Return the [x, y] coordinate for the center point of the cell that contains the specified text.  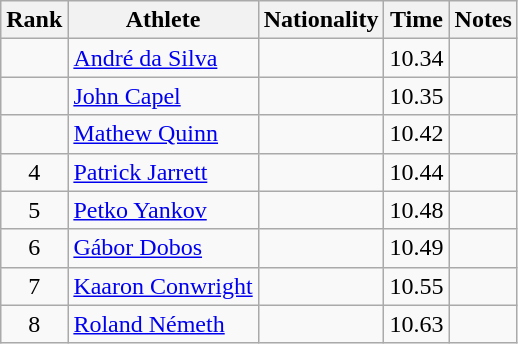
10.49 [416, 248]
6 [34, 248]
5 [34, 210]
7 [34, 286]
10.48 [416, 210]
Nationality [321, 20]
Notes [483, 20]
10.44 [416, 172]
10.55 [416, 286]
Kaaron Conwright [163, 286]
4 [34, 172]
10.35 [416, 96]
10.42 [416, 134]
Patrick Jarrett [163, 172]
Time [416, 20]
André da Silva [163, 58]
Mathew Quinn [163, 134]
10.63 [416, 324]
Gábor Dobos [163, 248]
Roland Németh [163, 324]
Petko Yankov [163, 210]
Rank [34, 20]
Athlete [163, 20]
10.34 [416, 58]
8 [34, 324]
John Capel [163, 96]
